Search for the cell housing the specified text and yield its [X, Y] center coordinate. 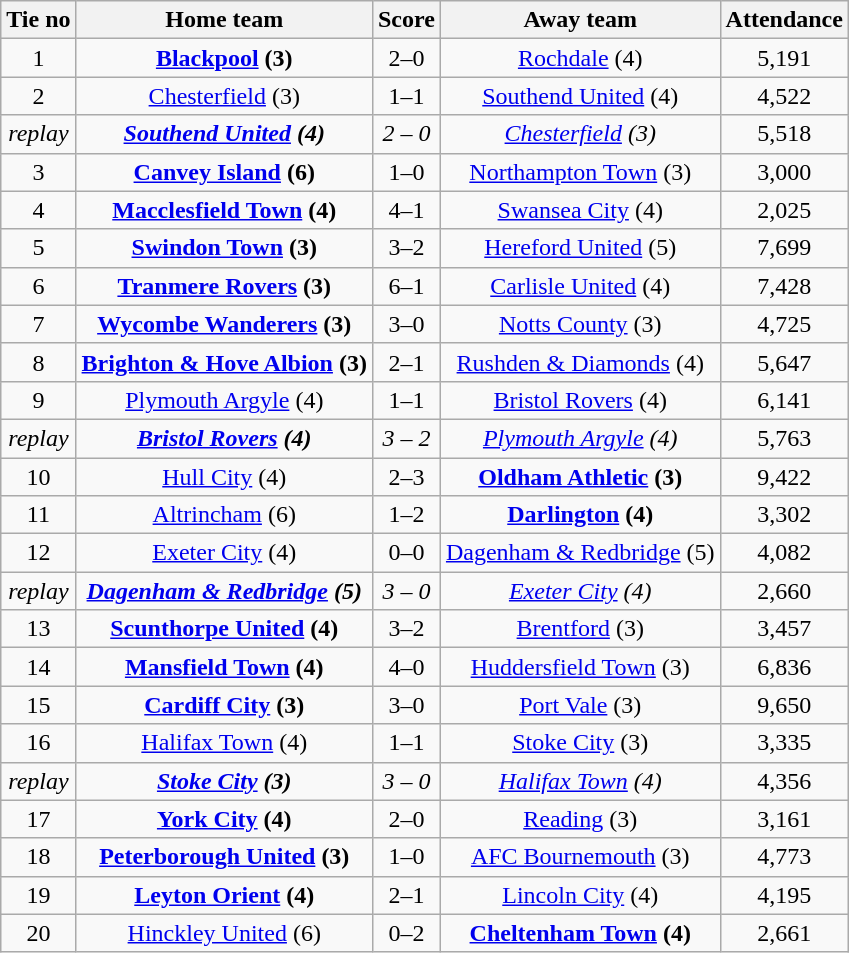
18 [38, 857]
Peterborough United (3) [224, 857]
2–3 [406, 477]
Tranmere Rovers (3) [224, 286]
4–0 [406, 667]
Canvey Island (6) [224, 172]
Huddersfield Town (3) [580, 667]
Northampton Town (3) [580, 172]
4,725 [784, 324]
Rushden & Diamonds (4) [580, 362]
15 [38, 705]
Attendance [784, 20]
5 [38, 248]
16 [38, 743]
9,650 [784, 705]
Hinckley United (6) [224, 933]
19 [38, 895]
1–2 [406, 515]
6,141 [784, 400]
Blackpool (3) [224, 58]
2,025 [784, 210]
Notts County (3) [580, 324]
7,699 [784, 248]
3 – 2 [406, 438]
Brighton & Hove Albion (3) [224, 362]
1 [38, 58]
3,161 [784, 819]
0–0 [406, 553]
2 – 0 [406, 134]
7 [38, 324]
0–2 [406, 933]
6 [38, 286]
Hereford United (5) [580, 248]
Carlisle United (4) [580, 286]
12 [38, 553]
3 [38, 172]
4 [38, 210]
Wycombe Wanderers (3) [224, 324]
Brentford (3) [580, 629]
4,082 [784, 553]
5,647 [784, 362]
Oldham Athletic (3) [580, 477]
Swindon Town (3) [224, 248]
8 [38, 362]
17 [38, 819]
Darlington (4) [580, 515]
5,518 [784, 134]
Leyton Orient (4) [224, 895]
9 [38, 400]
York City (4) [224, 819]
20 [38, 933]
2 [38, 96]
Score [406, 20]
Away team [580, 20]
9,422 [784, 477]
Macclesfield Town (4) [224, 210]
Scunthorpe United (4) [224, 629]
Cardiff City (3) [224, 705]
Lincoln City (4) [580, 895]
4,356 [784, 781]
4,195 [784, 895]
5,763 [784, 438]
10 [38, 477]
Reading (3) [580, 819]
4,773 [784, 857]
13 [38, 629]
5,191 [784, 58]
4–1 [406, 210]
6–1 [406, 286]
3,000 [784, 172]
Home team [224, 20]
Swansea City (4) [580, 210]
3,335 [784, 743]
2,661 [784, 933]
Cheltenham Town (4) [580, 933]
4,522 [784, 96]
Mansfield Town (4) [224, 667]
2,660 [784, 591]
AFC Bournemouth (3) [580, 857]
Rochdale (4) [580, 58]
Hull City (4) [224, 477]
Tie no [38, 20]
14 [38, 667]
11 [38, 515]
7,428 [784, 286]
3,302 [784, 515]
6,836 [784, 667]
Altrincham (6) [224, 515]
Port Vale (3) [580, 705]
3,457 [784, 629]
